Output the [x, y] coordinate of the center of the cell containing the given text.  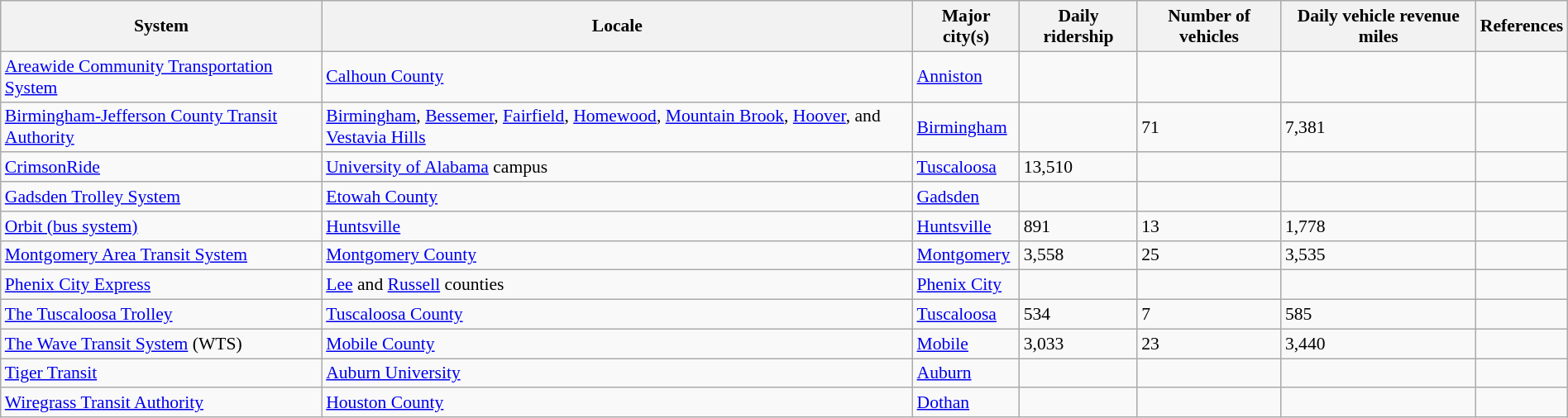
25 [1209, 255]
The Wave Transit System (WTS) [161, 344]
Mobile [966, 344]
University of Alabama campus [617, 168]
The Tuscaloosa Trolley [161, 315]
23 [1209, 344]
Montgomery County [617, 255]
Phenix City Express [161, 285]
Mobile County [617, 344]
Auburn [966, 373]
Orbit (bus system) [161, 226]
7 [1209, 315]
Montgomery Area Transit System [161, 255]
71 [1209, 127]
Montgomery [966, 255]
3,535 [1379, 255]
Houston County [617, 403]
Locale [617, 26]
Tuscaloosa County [617, 315]
891 [1078, 226]
Birmingham, Bessemer, Fairfield, Homewood, Mountain Brook, Hoover, and Vestavia Hills [617, 127]
1,778 [1379, 226]
Wiregrass Transit Authority [161, 403]
13,510 [1078, 168]
585 [1379, 315]
Auburn University [617, 373]
534 [1078, 315]
Calhoun County [617, 76]
Daily vehicle revenue miles [1379, 26]
Gadsden Trolley System [161, 197]
Major city(s) [966, 26]
Birmingham-Jefferson County Transit Authority [161, 127]
References [1522, 26]
Areawide Community Transportation System [161, 76]
Anniston [966, 76]
3,033 [1078, 344]
Tiger Transit [161, 373]
System [161, 26]
3,440 [1379, 344]
Birmingham [966, 127]
Phenix City [966, 285]
CrimsonRide [161, 168]
Dothan [966, 403]
Lee and Russell counties [617, 285]
Gadsden [966, 197]
Daily ridership [1078, 26]
3,558 [1078, 255]
13 [1209, 226]
Number of vehicles [1209, 26]
Etowah County [617, 197]
7,381 [1379, 127]
